For the text-containing cell, return its midpoint in (X, Y) coordinate format. 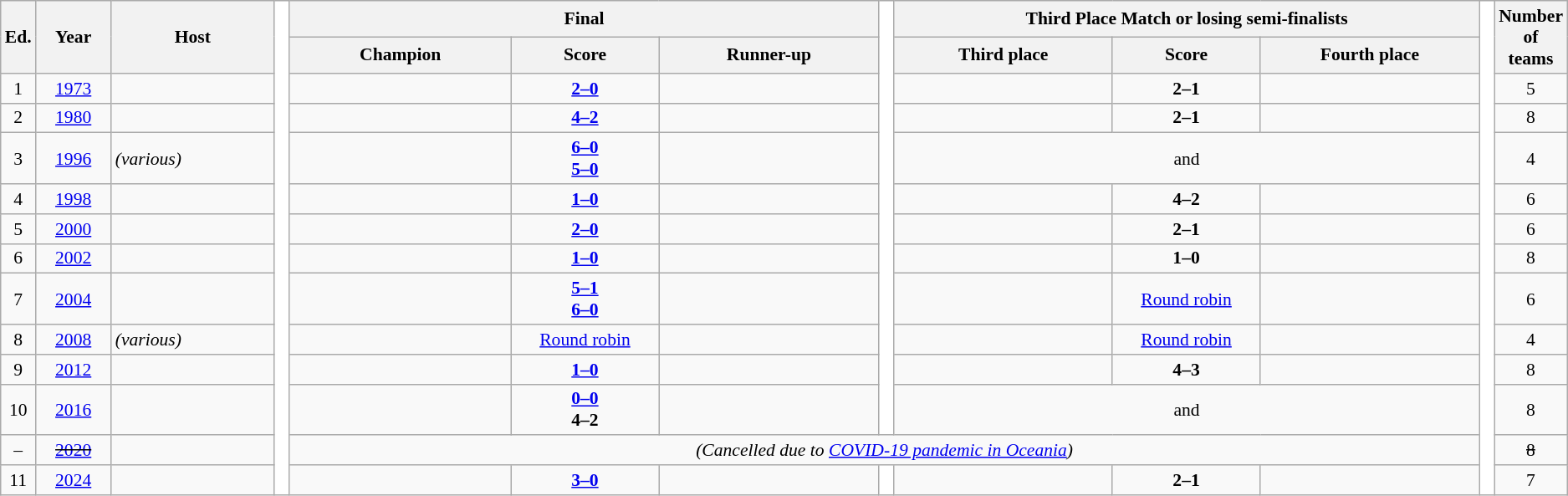
11 (18, 480)
1996 (74, 159)
Runner-up (769, 55)
6–05–0 (585, 159)
10 (18, 410)
2024 (74, 480)
2008 (74, 340)
1973 (74, 89)
1 (18, 89)
5–16–0 (585, 299)
2012 (74, 370)
2002 (74, 258)
3–0 (585, 480)
2 (18, 118)
2004 (74, 299)
0–04–2 (585, 410)
Final (584, 18)
4–3 (1186, 370)
Third Place Match or losing semi-finalists (1187, 18)
3 (18, 159)
Number of teams (1530, 37)
9 (18, 370)
(Cancelled due to COVID-19 pandemic in Oceania) (885, 451)
2020 (74, 451)
Year (74, 37)
1980 (74, 118)
Ed. (18, 37)
Third place (1004, 55)
– (18, 451)
1998 (74, 199)
Champion (400, 55)
Fourth place (1370, 55)
2000 (74, 229)
2016 (74, 410)
Host (192, 37)
